Return [X, Y] of the center of cell containing provided text 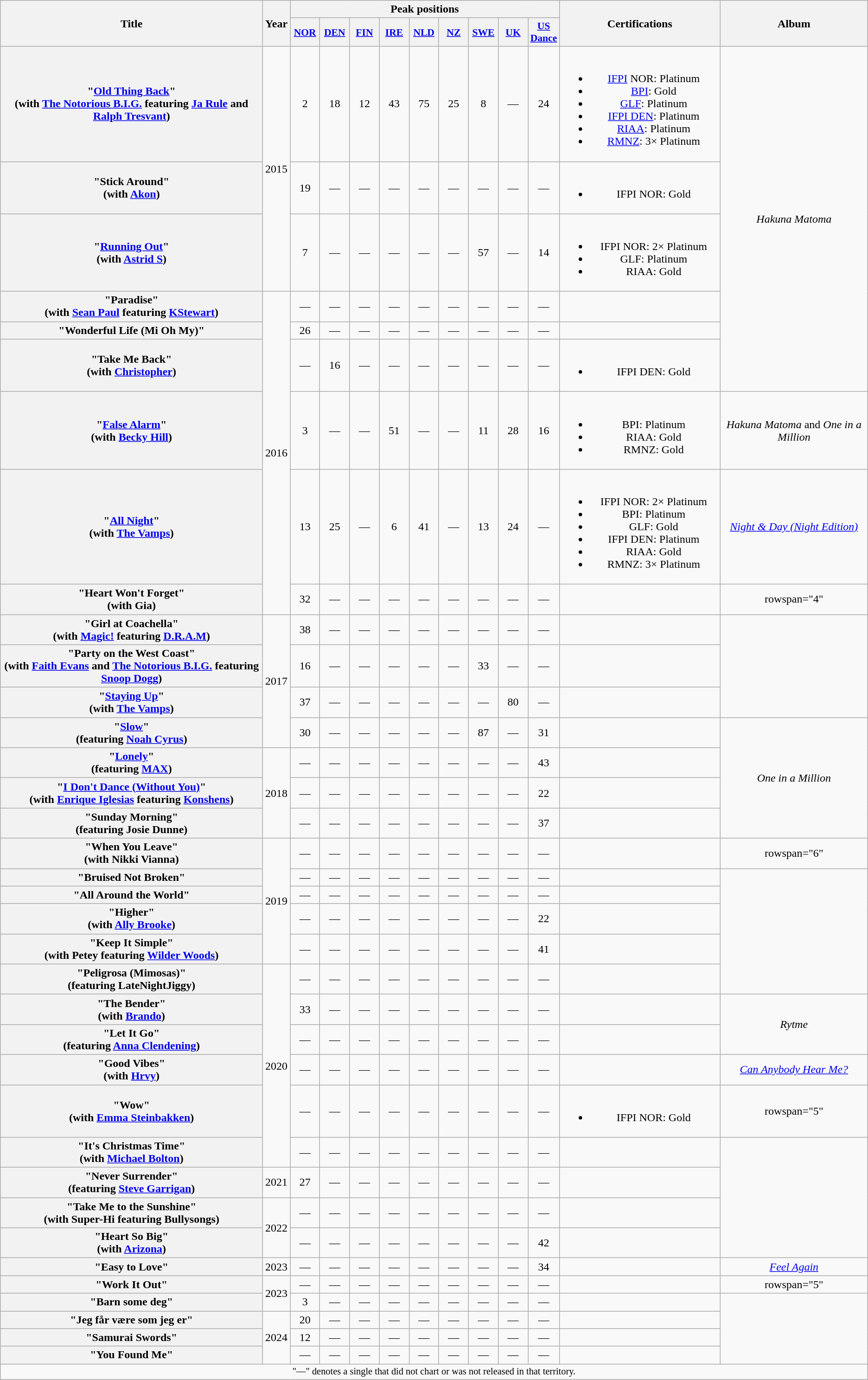
"Old Thing Back"(with The Notorious B.I.G. featuring Ja Rule and Ralph Tresvant) [132, 104]
NOR [305, 32]
"Stick Around"(with Akon) [132, 187]
2 [305, 104]
IFPI DEN: Gold [640, 366]
USDance [544, 32]
2022 [276, 1228]
"Wonderful Life (Mi Oh My)" [132, 330]
"Lonely"(featuring MAX) [132, 763]
28 [513, 430]
57 [483, 252]
2018 [276, 793]
"Work It Out" [132, 1284]
6 [394, 526]
UK [513, 32]
"Take Me to the Sunshine" (with Super-Hi featuring Bullysongs) [132, 1213]
"Jeg får være som jeg er" [132, 1320]
"—" denotes a single that did not chart or was not released in that territory. [434, 1372]
"Wow" (with Emma Steinbakken) [132, 1110]
"Barn some deg" [132, 1302]
80 [513, 702]
"All Around the World" [132, 895]
7 [305, 252]
51 [394, 430]
IFPI NOR: 2× PlatinumBPI: PlatinumGLF: GoldIFPI DEN: PlatinumRIAA: GoldRMNZ: 3× Platinum [640, 526]
31 [544, 733]
"I Don't Dance (Without You)" (with Enrique Iglesias featuring Konshens) [132, 793]
27 [305, 1183]
"You Found Me" [132, 1355]
Title [132, 23]
"Heart So Big" (with Arizona) [132, 1243]
IFPI NOR: 2× PlatinumGLF: PlatinumRIAA: Gold [640, 252]
"Take Me Back"(with Christopher) [132, 366]
BPI: PlatinumRIAA: GoldRMNZ: Gold [640, 430]
NLD [424, 32]
18 [335, 104]
8 [483, 104]
SWE [483, 32]
"Staying Up"(with The Vamps) [132, 702]
2020 [276, 1065]
Album [794, 23]
Can Anybody Hear Me? [794, 1070]
Rytme [794, 1024]
rowspan="4" [794, 599]
"Good Vibes"(with Hrvy) [132, 1070]
2019 [276, 901]
"Keep It Simple" (with Petey featuring Wilder Woods) [132, 949]
26 [305, 330]
19 [305, 187]
"Girl at Coachella"(with Magic! featuring D.R.A.M) [132, 629]
"Higher"(with Ally Brooke) [132, 918]
2021 [276, 1183]
2017 [276, 681]
DEN [335, 32]
"Sunday Morning" (featuring Josie Dunne) [132, 823]
30 [305, 733]
"Easy to Love" [132, 1267]
32 [305, 599]
"Samurai Swords" [132, 1337]
"Running Out"(with Astrid S) [132, 252]
"All Night"(with The Vamps) [132, 526]
Hakuna Matoma and One in a Million [794, 430]
"Never Surrender" (featuring Steve Garrigan) [132, 1183]
2016 [276, 453]
Certifications [640, 23]
IRE [394, 32]
"Let It Go"(featuring Anna Clendening) [132, 1039]
NZ [453, 32]
One in a Million [794, 778]
87 [483, 733]
20 [305, 1320]
Feel Again [794, 1267]
rowspan="6" [794, 854]
42 [544, 1243]
Peak positions [425, 9]
38 [305, 629]
"Party on the West Coast"(with Faith Evans and The Notorious B.I.G. featuring Snoop Dogg) [132, 666]
"False Alarm"(with Becky Hill) [132, 430]
Year [276, 23]
"Heart Won't Forget"(with Gia) [132, 599]
14 [544, 252]
"The Bender" (with Brando) [132, 1009]
"It's Christmas Time" (with Michael Bolton) [132, 1152]
2015 [276, 169]
"Slow"(featuring Noah Cyrus) [132, 733]
"Paradise"(with Sean Paul featuring KStewart) [132, 306]
75 [424, 104]
34 [544, 1267]
"Peligrosa (Mimosas)" (featuring LateNightJiggy) [132, 979]
IFPI NOR: PlatinumBPI: GoldGLF: PlatinumIFPI DEN: PlatinumRIAA: PlatinumRMNZ: 3× Platinum [640, 104]
FIN [364, 32]
Night & Day (Night Edition) [794, 526]
11 [483, 430]
"Bruised Not Broken" [132, 877]
2024 [276, 1337]
Hakuna Matoma [794, 219]
"When You Leave" (with Nikki Vianna) [132, 854]
